Locate the cell with the specified text and output its [x, y] center coordinate. 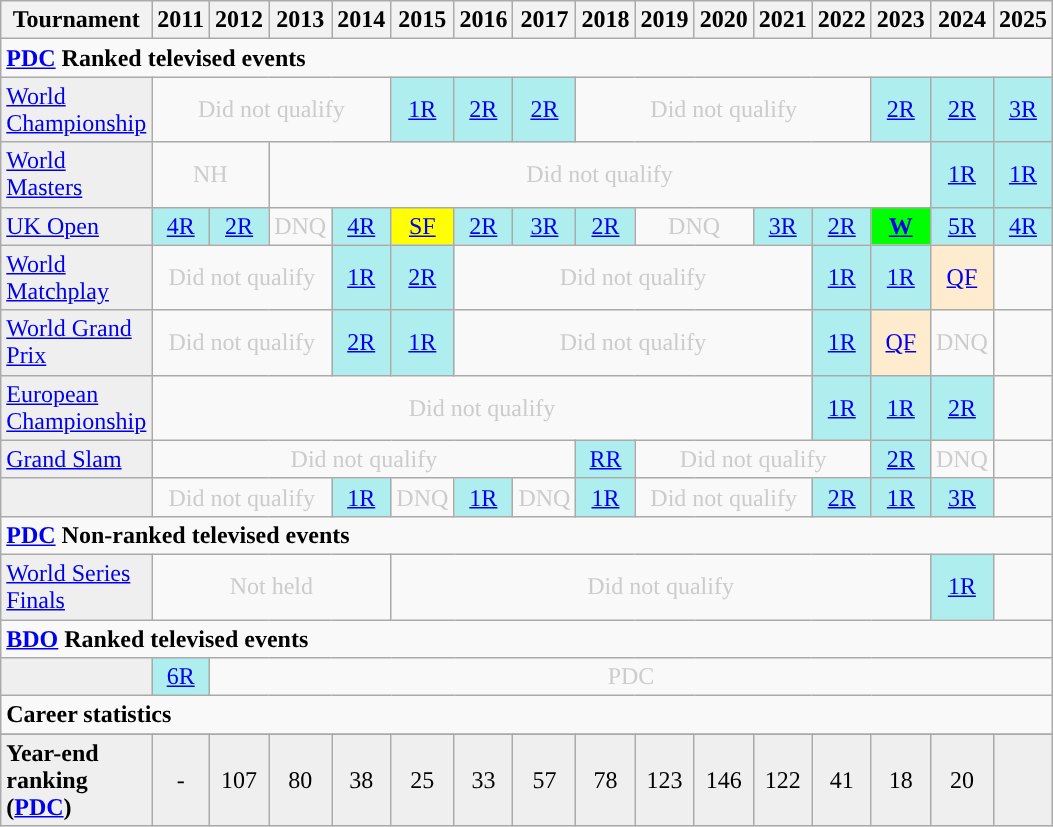
38 [362, 780]
2015 [422, 20]
World Championship [76, 110]
PDC Non-ranked televised events [527, 535]
6R [181, 677]
2014 [362, 20]
World Grand Prix [76, 342]
57 [544, 780]
2018 [606, 20]
World Masters [76, 174]
2017 [544, 20]
BDO Ranked televised events [527, 639]
RR [606, 459]
2021 [782, 20]
146 [724, 780]
2019 [664, 20]
- [181, 780]
18 [900, 780]
European Championship [76, 408]
2023 [900, 20]
Tournament [76, 20]
PDC [632, 677]
Not held [272, 586]
107 [240, 780]
World Matchplay [76, 278]
2012 [240, 20]
PDC Ranked televised events [527, 58]
SF [422, 226]
World Series Finals [76, 586]
2011 [181, 20]
41 [842, 780]
25 [422, 780]
122 [782, 780]
33 [484, 780]
W [900, 226]
2016 [484, 20]
80 [300, 780]
2024 [962, 20]
2020 [724, 20]
20 [962, 780]
123 [664, 780]
Year-end ranking (PDC) [76, 780]
78 [606, 780]
2022 [842, 20]
NH [210, 174]
2013 [300, 20]
5R [962, 226]
UK Open [76, 226]
Grand Slam [76, 459]
2025 [1022, 20]
Career statistics [527, 715]
